For the text-containing cell, return its midpoint in (X, Y) coordinate format. 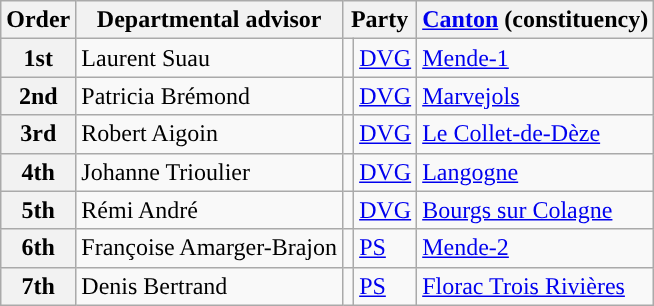
Laurent Suau (210, 58)
Canton (constituency) (536, 20)
7th (38, 286)
Robert Aigoin (210, 134)
Party (380, 20)
5th (38, 210)
Departmental advisor (210, 20)
Order (38, 20)
4th (38, 172)
Rémi André (210, 210)
Le Collet-de-Dèze (536, 134)
Mende-1 (536, 58)
2nd (38, 96)
1st (38, 58)
Johanne Trioulier (210, 172)
3rd (38, 134)
Patricia Brémond (210, 96)
Florac Trois Rivières (536, 286)
Françoise Amarger-Brajon (210, 248)
Mende-2 (536, 248)
Denis Bertrand (210, 286)
6th (38, 248)
Marvejols (536, 96)
Langogne (536, 172)
Bourgs sur Colagne (536, 210)
